Detect which cell encompasses the target text, then output its (X, Y) center coordinate. 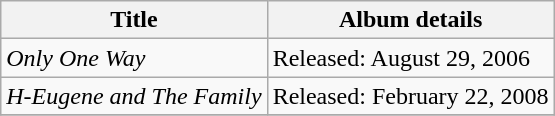
Released: February 22, 2008 (410, 96)
Title (134, 20)
Album details (410, 20)
H-Eugene and The Family (134, 96)
Released: August 29, 2006 (410, 58)
Only One Way (134, 58)
